Search for the cell housing the specified text and yield its [X, Y] center coordinate. 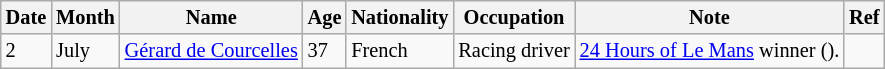
Nationality [400, 17]
Date [26, 17]
Age [325, 17]
Ref [864, 17]
Gérard de Courcelles [212, 51]
July [86, 51]
French [400, 51]
37 [325, 51]
24 Hours of Le Mans winner (). [710, 51]
Month [86, 17]
Racing driver [514, 51]
2 [26, 51]
Occupation [514, 17]
Note [710, 17]
Name [212, 17]
